Output the [X, Y] coordinate of the center of the cell containing the given text.  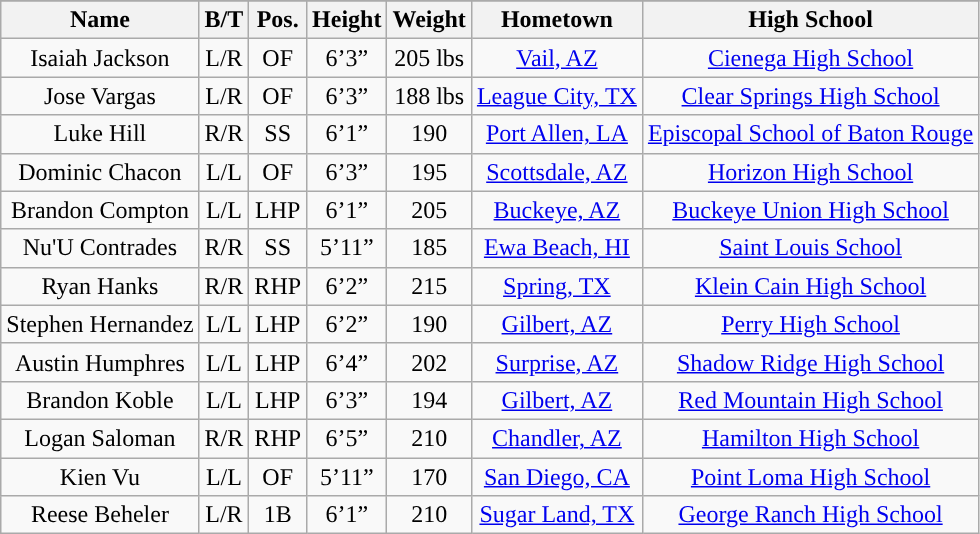
Logan Saloman [100, 438]
Name [100, 20]
Point Loma High School [810, 477]
Horizon High School [810, 172]
Pos. [278, 20]
202 [429, 362]
215 [429, 286]
Vail, AZ [556, 58]
Luke Hill [100, 134]
Scottsdale, AZ [556, 172]
6’4” [347, 362]
Saint Louis School [810, 248]
185 [429, 248]
Hometown [556, 20]
Cienega High School [810, 58]
Shadow Ridge High School [810, 362]
San Diego, CA [556, 477]
Sugar Land, TX [556, 515]
170 [429, 477]
Isaiah Jackson [100, 58]
Buckeye Union High School [810, 210]
Austin Humphres [100, 362]
Clear Springs High School [810, 96]
George Ranch High School [810, 515]
Hamilton High School [810, 438]
Port Allen, LA [556, 134]
194 [429, 400]
Brandon Koble [100, 400]
Nu'U Contrades [100, 248]
B/T [224, 20]
Red Mountain High School [810, 400]
Chandler, AZ [556, 438]
High School [810, 20]
Kien Vu [100, 477]
Reese Beheler [100, 515]
Brandon Compton [100, 210]
Episcopal School of Baton Rouge [810, 134]
Perry High School [810, 324]
League City, TX [556, 96]
1B [278, 515]
Klein Cain High School [810, 286]
Height [347, 20]
Buckeye, AZ [556, 210]
Weight [429, 20]
Surprise, AZ [556, 362]
205 lbs [429, 58]
188 lbs [429, 96]
195 [429, 172]
Ewa Beach, HI [556, 248]
205 [429, 210]
Spring, TX [556, 286]
Stephen Hernandez [100, 324]
6’5” [347, 438]
Ryan Hanks [100, 286]
Jose Vargas [100, 96]
Dominic Chacon [100, 172]
